Detect which cell encompasses the target text, then output its [x, y] center coordinate. 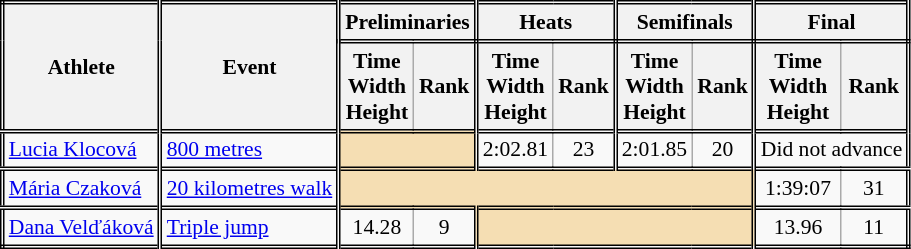
Heats [546, 22]
9 [446, 228]
Triple jump [250, 228]
11 [874, 228]
20 [723, 150]
Athlete [81, 67]
Preliminaries [408, 22]
14.28 [376, 228]
Lucia Klocová [81, 150]
2:01.85 [654, 150]
13.96 [797, 228]
Semifinals [684, 22]
31 [874, 190]
Final [832, 22]
Event [250, 67]
800 metres [250, 150]
Dana Velďáková [81, 228]
20 kilometres walk [250, 190]
Mária Czaková [81, 190]
1:39:07 [797, 190]
2:02.81 [514, 150]
23 [584, 150]
Did not advance [832, 150]
